From the cell containing the given text, extract its center point as [x, y] coordinate. 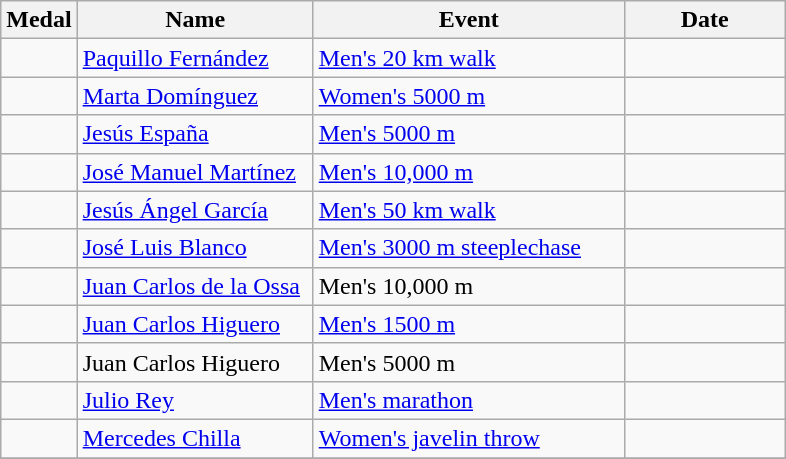
Event [468, 20]
Men's 20 km walk [468, 58]
Men's marathon [468, 400]
Date [704, 20]
Marta Domínguez [195, 96]
Men's 50 km walk [468, 210]
Name [195, 20]
Jesús España [195, 134]
Juan Carlos de la Ossa [195, 286]
Women's javelin throw [468, 438]
José Luis Blanco [195, 248]
Paquillo Fernández [195, 58]
José Manuel Martínez [195, 172]
Women's 5000 m [468, 96]
Jesús Ángel García [195, 210]
Men's 3000 m steeplechase [468, 248]
Medal [39, 20]
Julio Rey [195, 400]
Mercedes Chilla [195, 438]
Men's 1500 m [468, 324]
